Provide the (x, y) coordinate of the cell's center where the given text is located.  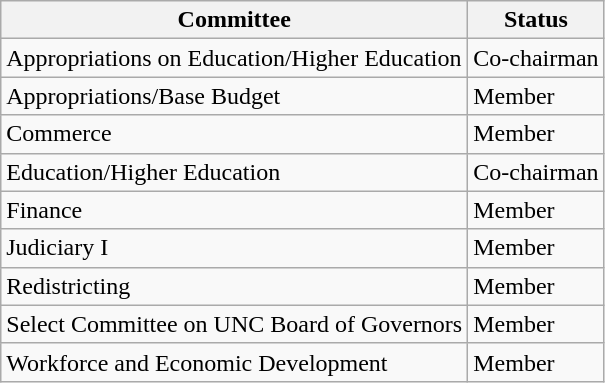
Redistricting (234, 286)
Judiciary I (234, 248)
Commerce (234, 134)
Status (536, 20)
Select Committee on UNC Board of Governors (234, 324)
Workforce and Economic Development (234, 362)
Appropriations on Education/Higher Education (234, 58)
Education/Higher Education (234, 172)
Finance (234, 210)
Committee (234, 20)
Appropriations/Base Budget (234, 96)
